Search for the cell housing the specified text and yield its (x, y) center coordinate. 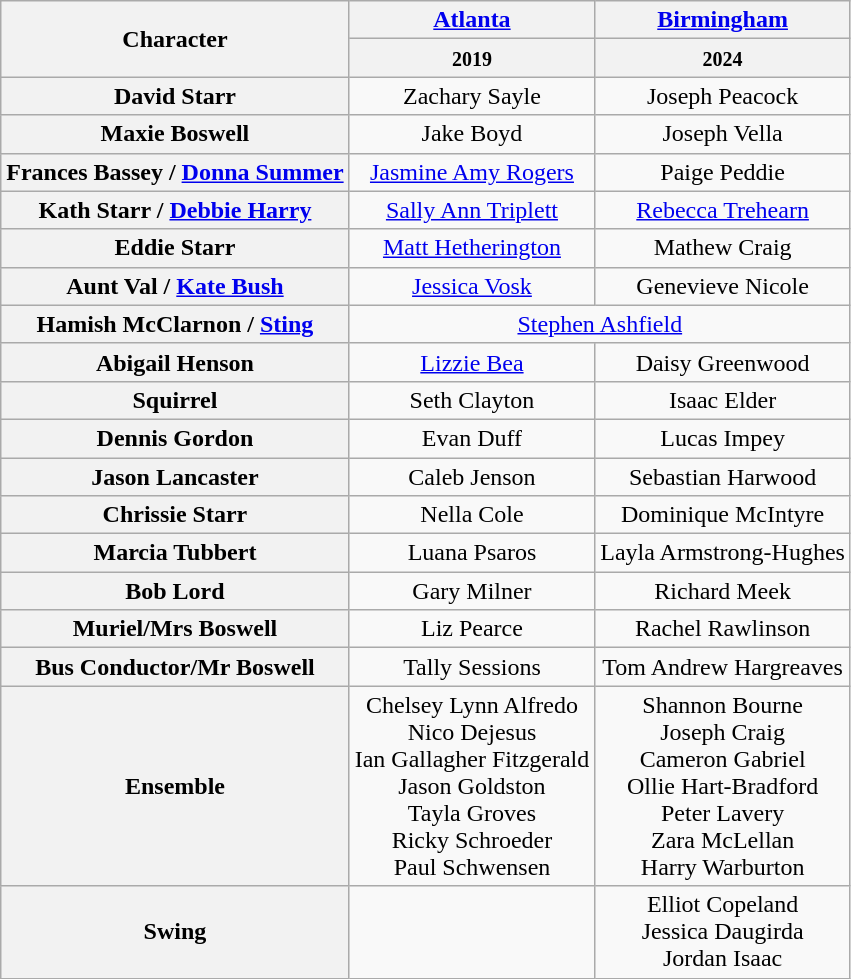
Kath Starr / Debbie Harry (175, 210)
Character (175, 39)
Tally Sessions (472, 667)
Bus Conductor/Mr Boswell (175, 667)
Mathew Craig (723, 248)
Evan Duff (472, 438)
Muriel/Mrs Boswell (175, 629)
Frances Bassey / Donna Summer (175, 172)
Sebastian Harwood (723, 477)
Aunt Val / Kate Bush (175, 286)
Lizzie Bea (472, 362)
Joseph Vella (723, 134)
Layla Armstrong-Hughes (723, 553)
Caleb Jenson (472, 477)
Elliot CopelandJessica DaugirdaJordan Isaac (723, 932)
Richard Meek (723, 591)
Jessica Vosk (472, 286)
Nella Cole (472, 515)
Birmingham (723, 20)
Tom Andrew Hargreaves (723, 667)
Eddie Starr (175, 248)
Lucas Impey (723, 438)
Swing (175, 932)
Dennis Gordon (175, 438)
Stephen Ashfield (600, 324)
Marcia Tubbert (175, 553)
Matt Hetherington (472, 248)
Ensemble (175, 786)
Squirrel (175, 400)
Liz Pearce (472, 629)
Rebecca Trehearn (723, 210)
Chrissie Starr (175, 515)
Gary Milner (472, 591)
Shannon BourneJoseph CraigCameron GabrielOllie Hart-BradfordPeter LaveryZara McLellanHarry Warburton (723, 786)
Luana Psaros (472, 553)
2019 (472, 58)
Hamish McClarnon / Sting (175, 324)
Abigail Henson (175, 362)
Zachary Sayle (472, 96)
Bob Lord (175, 591)
Paige Peddie (723, 172)
Isaac Elder (723, 400)
Jake Boyd (472, 134)
Rachel Rawlinson (723, 629)
Genevieve Nicole (723, 286)
Dominique McIntyre (723, 515)
Maxie Boswell (175, 134)
Atlanta (472, 20)
Daisy Greenwood (723, 362)
Chelsey Lynn AlfredoNico DejesusIan Gallagher FitzgeraldJason GoldstonTayla GrovesRicky SchroederPaul Schwensen (472, 786)
Jason Lancaster (175, 477)
Seth Clayton (472, 400)
Joseph Peacock (723, 96)
Jasmine Amy Rogers (472, 172)
David Starr (175, 96)
Sally Ann Triplett (472, 210)
2024 (723, 58)
